Extract the (X, Y) coordinate from the center of the cell holding the provided text.  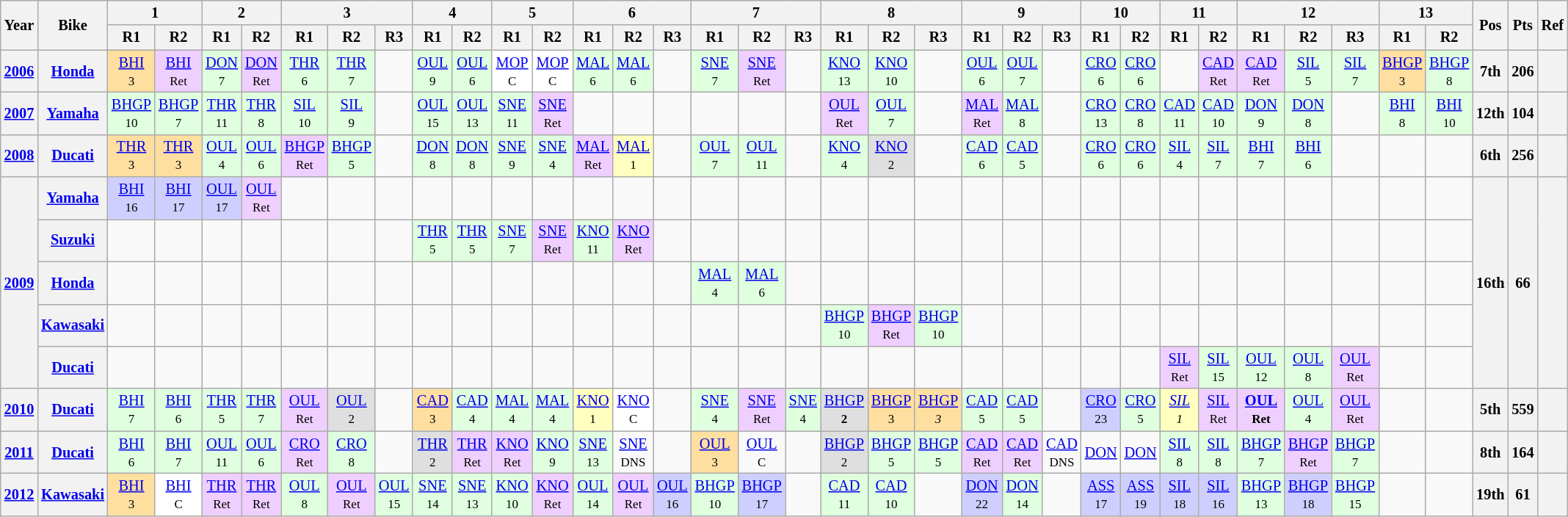
SNE14 (432, 494)
OUL3 (715, 452)
BHGP15 (1355, 494)
CRO13 (1101, 113)
BHI8 (1402, 113)
KNO11 (593, 240)
BHIC (178, 494)
2009 (19, 283)
SNE9 (512, 156)
11 (1198, 12)
CRO23 (1101, 410)
SIL4 (1179, 156)
OUL16 (672, 494)
61 (1522, 494)
OULC (762, 452)
MAL8 (1022, 113)
164 (1522, 452)
9 (1022, 12)
SIL15 (1219, 367)
CRO5 (1141, 410)
13 (1426, 12)
Ref (1553, 25)
DON7 (222, 71)
OUL13 (472, 113)
KNO2 (891, 156)
BHGP8 (1449, 71)
SIL10 (305, 113)
CAD4 (472, 410)
Year (19, 25)
1 (155, 12)
DON22 (982, 494)
256 (1522, 156)
SIL9 (352, 113)
5 (532, 12)
Bike (73, 25)
OUL17 (222, 198)
KNO13 (844, 71)
DONRet (261, 71)
12 (1308, 12)
Pos (1490, 25)
7th (1490, 71)
10 (1121, 12)
KNO1 (593, 410)
DON9 (1261, 113)
CAD6 (982, 156)
4 (452, 12)
2007 (19, 113)
MAL1 (633, 156)
BHGP17 (762, 494)
8 (891, 12)
SIL18 (1179, 494)
2008 (19, 156)
7 (756, 12)
BHI16 (131, 198)
KNO4 (844, 156)
ASS19 (1141, 494)
BHGP13 (1261, 494)
OUL2 (352, 410)
19th (1490, 494)
BHI17 (178, 198)
OUL14 (593, 494)
2006 (19, 71)
6th (1490, 156)
2012 (19, 494)
5th (1490, 410)
KNOC (633, 410)
16th (1490, 283)
BHI10 (1449, 113)
SNEDNS (633, 452)
CADDNS (1061, 452)
3 (347, 12)
8th (1490, 452)
OUL9 (432, 71)
CRORet (305, 452)
ASS17 (1101, 494)
104 (1522, 113)
BHIRet (178, 71)
SNE11 (512, 113)
559 (1522, 410)
BHGP18 (1308, 494)
66 (1522, 283)
6 (632, 12)
Suzuki (73, 240)
SIL5 (1308, 71)
CAD3 (432, 410)
206 (1522, 71)
THR2 (432, 452)
SIL1 (1179, 410)
THR8 (261, 113)
Pts (1522, 25)
OUL12 (1261, 367)
2011 (19, 452)
THR11 (222, 113)
2 (242, 12)
12th (1490, 113)
DON14 (1022, 494)
THR6 (305, 71)
2010 (19, 410)
SIL16 (1219, 494)
KNO9 (552, 452)
